Detect which cell encompasses the target text, then output its [x, y] center coordinate. 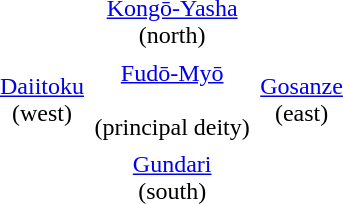
Fudō-Myō(principal deity) [172, 100]
